From the cell containing the given text, extract its center point as [x, y] coordinate. 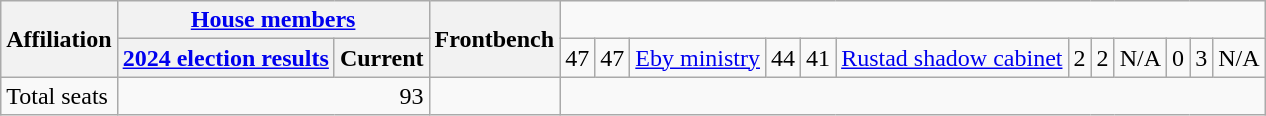
44 [784, 58]
41 [818, 58]
2024 election results [226, 58]
Current [382, 58]
Eby ministry [698, 58]
Total seats [59, 96]
3 [1202, 58]
Frontbench [494, 39]
House members [273, 20]
Affiliation [59, 39]
93 [273, 96]
0 [1178, 58]
Rustad shadow cabinet [952, 58]
